From the cell containing the given text, extract its center point as [x, y] coordinate. 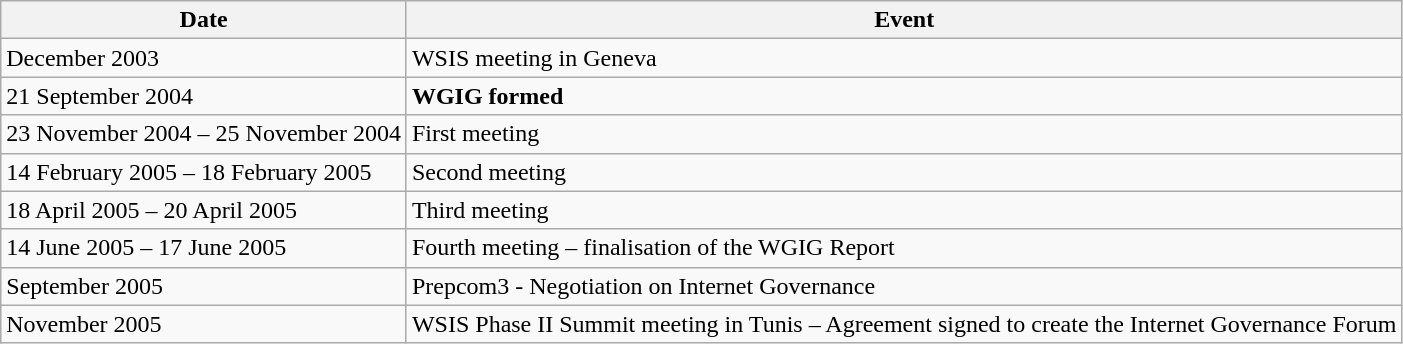
Date [204, 20]
September 2005 [204, 286]
14 June 2005 – 17 June 2005 [204, 248]
Fourth meeting – finalisation of the WGIG Report [904, 248]
December 2003 [204, 58]
Third meeting [904, 210]
November 2005 [204, 324]
WGIG formed [904, 96]
21 September 2004 [204, 96]
Event [904, 20]
First meeting [904, 134]
Prepcom3 - Negotiation on Internet Governance [904, 286]
Second meeting [904, 172]
18 April 2005 – 20 April 2005 [204, 210]
WSIS meeting in Geneva [904, 58]
WSIS Phase II Summit meeting in Tunis – Agreement signed to create the Internet Governance Forum [904, 324]
14 February 2005 – 18 February 2005 [204, 172]
23 November 2004 – 25 November 2004 [204, 134]
